Pinpoint the cell where the given text exists, returning its (x, y) midpoint coordinate. 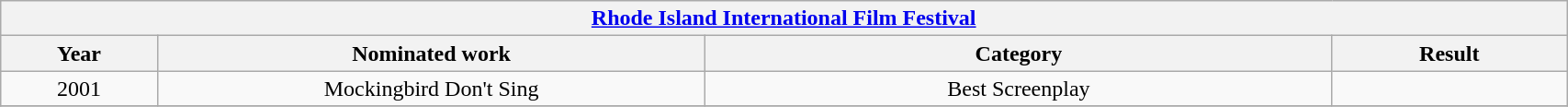
2001 (79, 89)
Result (1450, 53)
Mockingbird Don't Sing (432, 89)
Nominated work (432, 53)
Best Screenplay (1019, 89)
Year (79, 53)
Rhode Island International Film Festival (784, 18)
Category (1019, 53)
